Detect which cell encompasses the target text, then output its (x, y) center coordinate. 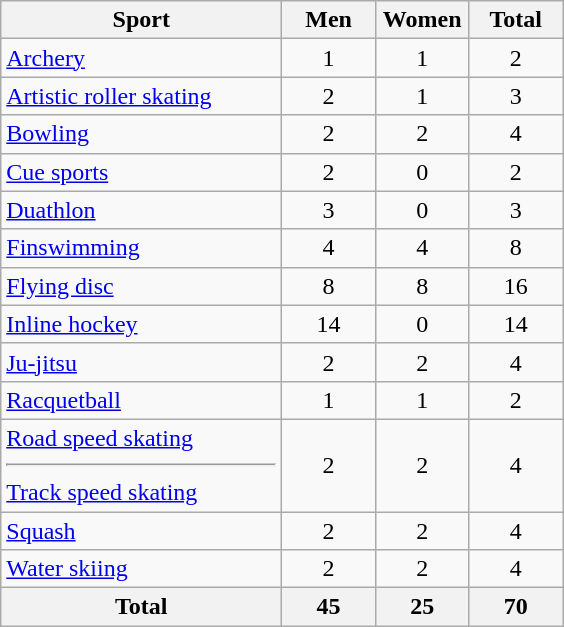
45 (329, 607)
Cue sports (142, 172)
Finswimming (142, 248)
Women (422, 20)
Duathlon (142, 210)
16 (516, 286)
Squash (142, 531)
Bowling (142, 134)
Artistic roller skating (142, 96)
70 (516, 607)
Racquetball (142, 400)
Water skiing (142, 569)
Sport (142, 20)
Archery (142, 58)
25 (422, 607)
Road speed skatingTrack speed skating (142, 465)
Inline hockey (142, 324)
Men (329, 20)
Ju-jitsu (142, 362)
Flying disc (142, 286)
